From the cell containing the given text, extract its center point as (x, y) coordinate. 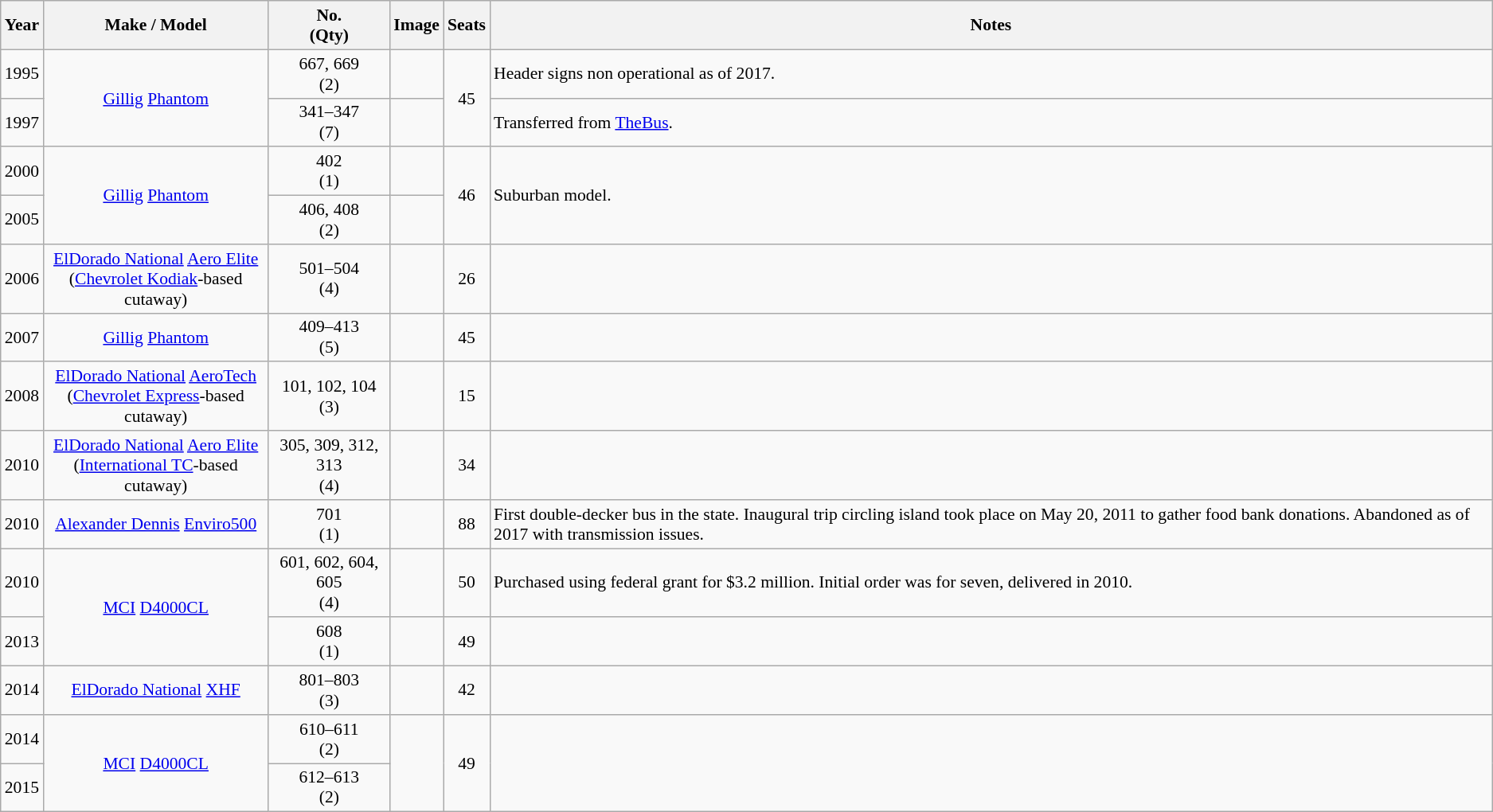
701(1) (329, 524)
1997 (22, 123)
2000 (22, 172)
341–347(7) (329, 123)
2015 (22, 788)
406, 408(2) (329, 220)
Alexander Dennis Enviro500 (156, 524)
1995 (22, 73)
501–504(4) (329, 279)
Image (416, 25)
No.(Qty) (329, 25)
667, 669(2) (329, 73)
608(1) (329, 642)
Year (22, 25)
Header signs non operational as of 2017. (991, 73)
ElDorado National Aero Elite(International TC-based cutaway) (156, 465)
15 (467, 396)
305, 309, 312, 313(4) (329, 465)
26 (467, 279)
2008 (22, 396)
2006 (22, 279)
Seats (467, 25)
50 (467, 583)
Transferred from TheBus. (991, 123)
2005 (22, 220)
612–613(2) (329, 788)
ElDorado National Aero Elite(Chevrolet Kodiak-based cutaway) (156, 279)
Make / Model (156, 25)
42 (467, 691)
2007 (22, 338)
88 (467, 524)
402(1) (329, 172)
ElDorado National XHF (156, 691)
Purchased using federal grant for $3.2 million. Initial order was for seven, delivered in 2010. (991, 583)
46 (467, 196)
101, 102, 104(3) (329, 396)
Suburban model. (991, 196)
409–413(5) (329, 338)
2013 (22, 642)
610–611(2) (329, 739)
601, 602, 604, 605(4) (329, 583)
34 (467, 465)
ElDorado National AeroTech(Chevrolet Express-based cutaway) (156, 396)
Notes (991, 25)
801–803(3) (329, 691)
